Search for the cell housing the specified text and yield its (X, Y) center coordinate. 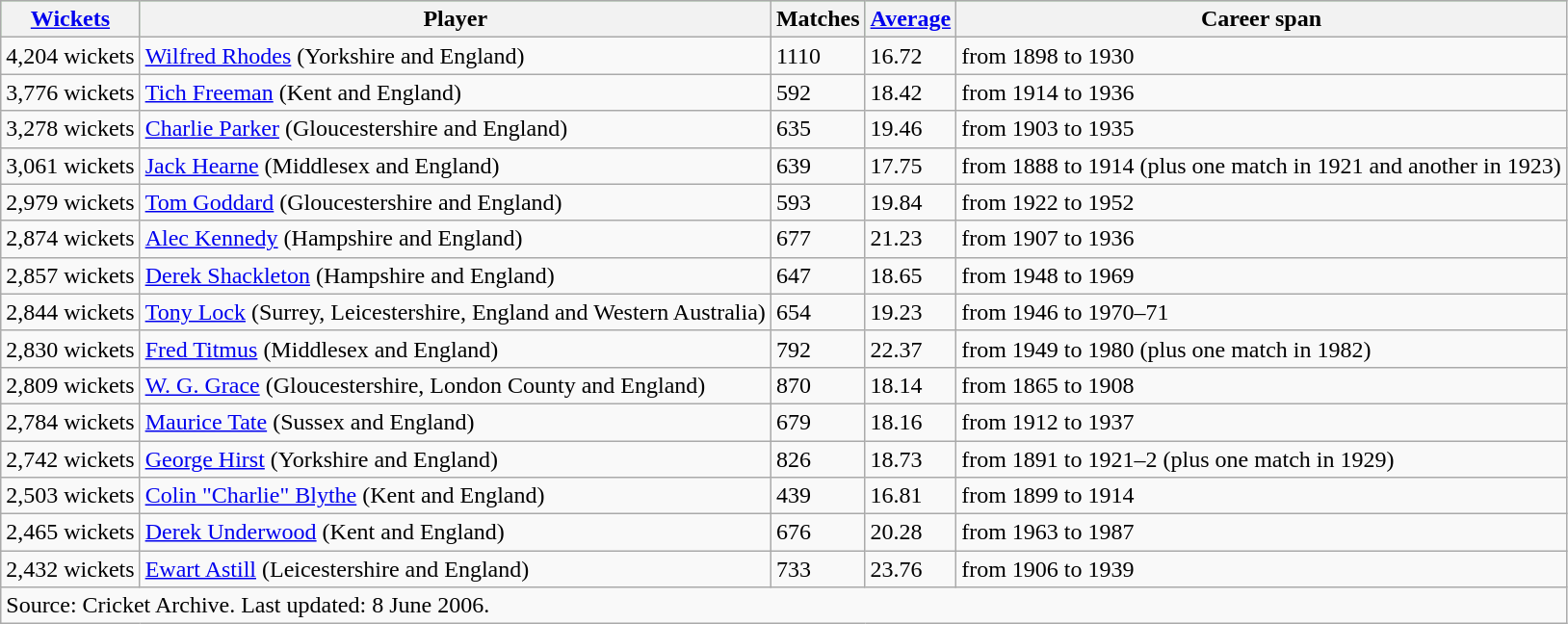
20.28 (911, 533)
3,061 wickets (70, 166)
16.81 (911, 496)
from 1888 to 1914 (plus one match in 1921 and another in 1923) (1262, 166)
647 (818, 275)
Ewart Astill (Leicestershire and England) (455, 569)
from 1949 to 1980 (plus one match in 1982) (1262, 349)
2,874 wickets (70, 239)
from 1948 to 1969 (1262, 275)
654 (818, 312)
from 1899 to 1914 (1262, 496)
18.42 (911, 92)
3,776 wickets (70, 92)
676 (818, 533)
2,844 wickets (70, 312)
635 (818, 129)
Wickets (70, 19)
679 (818, 422)
19.23 (911, 312)
18.73 (911, 459)
from 1891 to 1921–2 (plus one match in 1929) (1262, 459)
870 (818, 385)
1110 (818, 56)
18.65 (911, 275)
Average (911, 19)
4,204 wickets (70, 56)
from 1912 to 1937 (1262, 422)
826 (818, 459)
Jack Hearne (Middlesex and England) (455, 166)
Colin "Charlie" Blythe (Kent and England) (455, 496)
2,742 wickets (70, 459)
2,465 wickets (70, 533)
439 (818, 496)
3,278 wickets (70, 129)
23.76 (911, 569)
Maurice Tate (Sussex and England) (455, 422)
Tich Freeman (Kent and England) (455, 92)
792 (818, 349)
from 1865 to 1908 (1262, 385)
19.46 (911, 129)
Player (455, 19)
19.84 (911, 202)
from 1903 to 1935 (1262, 129)
from 1907 to 1936 (1262, 239)
2,784 wickets (70, 422)
Derek Shackleton (Hampshire and England) (455, 275)
593 (818, 202)
18.16 (911, 422)
592 (818, 92)
from 1922 to 1952 (1262, 202)
2,809 wickets (70, 385)
Source: Cricket Archive. Last updated: 8 June 2006. (784, 606)
from 1963 to 1987 (1262, 533)
18.14 (911, 385)
677 (818, 239)
22.37 (911, 349)
George Hirst (Yorkshire and England) (455, 459)
2,432 wickets (70, 569)
Charlie Parker (Gloucestershire and England) (455, 129)
16.72 (911, 56)
2,830 wickets (70, 349)
2,979 wickets (70, 202)
2,503 wickets (70, 496)
733 (818, 569)
Matches (818, 19)
Tom Goddard (Gloucestershire and England) (455, 202)
from 1898 to 1930 (1262, 56)
Fred Titmus (Middlesex and England) (455, 349)
17.75 (911, 166)
from 1946 to 1970–71 (1262, 312)
from 1914 to 1936 (1262, 92)
Derek Underwood (Kent and England) (455, 533)
2,857 wickets (70, 275)
Wilfred Rhodes (Yorkshire and England) (455, 56)
Career span (1262, 19)
Tony Lock (Surrey, Leicestershire, England and Western Australia) (455, 312)
639 (818, 166)
Alec Kennedy (Hampshire and England) (455, 239)
from 1906 to 1939 (1262, 569)
21.23 (911, 239)
W. G. Grace (Gloucestershire, London County and England) (455, 385)
